Capture the cell that displays the provided text and extract its (X, Y) central coordinate. 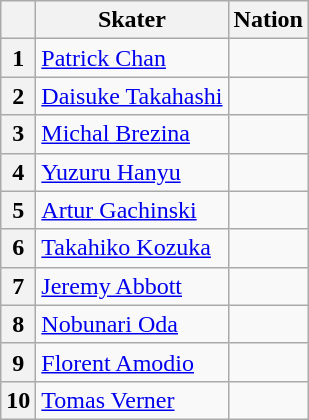
2 (18, 96)
Daisuke Takahashi (132, 96)
Skater (132, 20)
5 (18, 210)
Artur Gachinski (132, 210)
10 (18, 400)
1 (18, 58)
6 (18, 248)
Nobunari Oda (132, 324)
Takahiko Kozuka (132, 248)
3 (18, 134)
Michal Brezina (132, 134)
7 (18, 286)
8 (18, 324)
Florent Amodio (132, 362)
Yuzuru Hanyu (132, 172)
Jeremy Abbott (132, 286)
Nation (268, 20)
9 (18, 362)
Patrick Chan (132, 58)
4 (18, 172)
Tomas Verner (132, 400)
